Identify which cell holds the provided text, then report its [x, y] central coordinate. 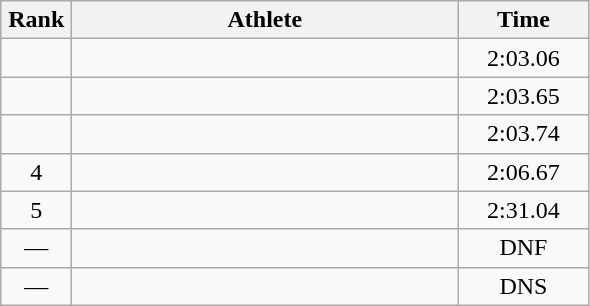
Time [524, 20]
DNF [524, 248]
Athlete [265, 20]
4 [36, 172]
2:03.74 [524, 134]
5 [36, 210]
2:06.67 [524, 172]
2:03.06 [524, 58]
2:03.65 [524, 96]
DNS [524, 286]
2:31.04 [524, 210]
Rank [36, 20]
